Capture the cell that displays the provided text and extract its [x, y] central coordinate. 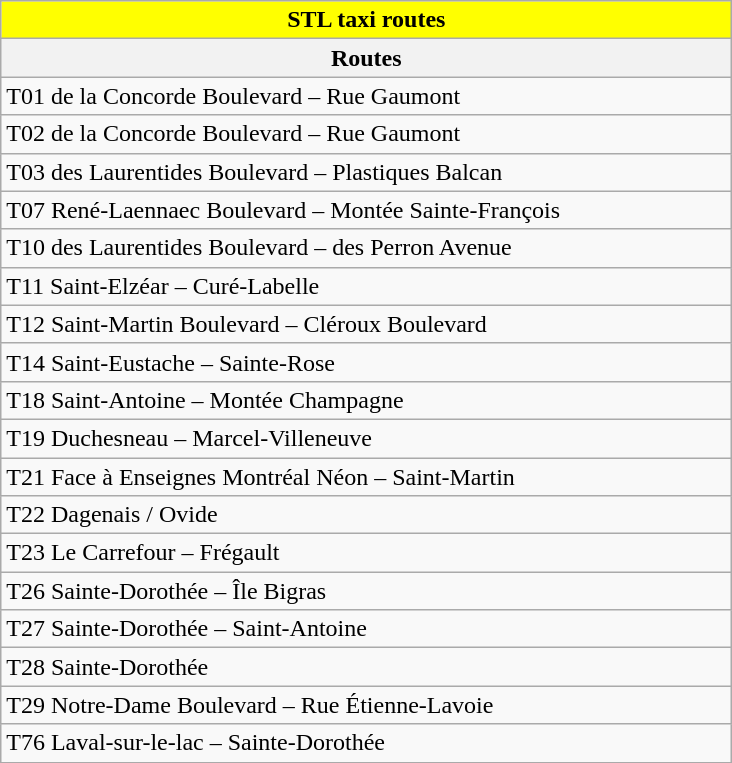
T76 Laval-sur-le-lac – Sainte-Dorothée [366, 743]
T11 Saint-Elzéar – Curé-Labelle [366, 286]
T28 Sainte-Dorothée [366, 667]
T10 des Laurentides Boulevard – des Perron Avenue [366, 248]
T27 Sainte-Dorothée – Saint-Antoine [366, 629]
T18 Saint-Antoine – Montée Champagne [366, 400]
STL taxi routes [366, 20]
T02 de la Concorde Boulevard – Rue Gaumont [366, 134]
Routes [366, 58]
T03 des Laurentides Boulevard – Plastiques Balcan [366, 172]
T21 Face à Enseignes Montréal Néon – Saint-Martin [366, 477]
T12 Saint-Martin Boulevard – Cléroux Boulevard [366, 324]
T26 Sainte-Dorothée – Île Bigras [366, 591]
T22 Dagenais / Ovide [366, 515]
T29 Notre-Dame Boulevard – Rue Étienne-Lavoie [366, 705]
T19 Duchesneau – Marcel-Villeneuve [366, 438]
T07 René-Laennaec Boulevard – Montée Sainte-François [366, 210]
T14 Saint-Eustache – Sainte-Rose [366, 362]
T23 Le Carrefour – Frégault [366, 553]
T01 de la Concorde Boulevard – Rue Gaumont [366, 96]
